Extract the (x, y) coordinate from the center of the cell holding the provided text.  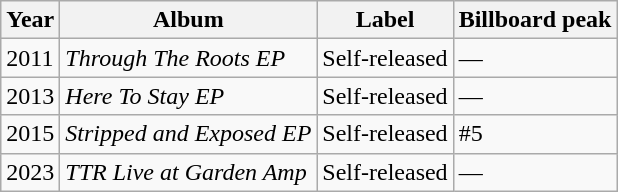
Through The Roots EP (188, 58)
Label (385, 20)
Stripped and Exposed EP (188, 134)
Album (188, 20)
2023 (30, 172)
2013 (30, 96)
2015 (30, 134)
Year (30, 20)
Billboard peak (535, 20)
Here To Stay EP (188, 96)
#5 (535, 134)
2011 (30, 58)
TTR Live at Garden Amp (188, 172)
